Pinpoint the cell where the given text exists, returning its (x, y) midpoint coordinate. 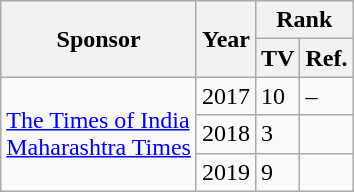
9 (278, 172)
2017 (226, 96)
Year (226, 39)
– (326, 96)
The Times of IndiaMaharashtra Times (99, 134)
Ref. (326, 58)
Sponsor (99, 39)
Rank (304, 20)
2018 (226, 134)
10 (278, 96)
3 (278, 134)
2019 (226, 172)
TV (278, 58)
